Identify which cell holds the provided text, then report its (X, Y) central coordinate. 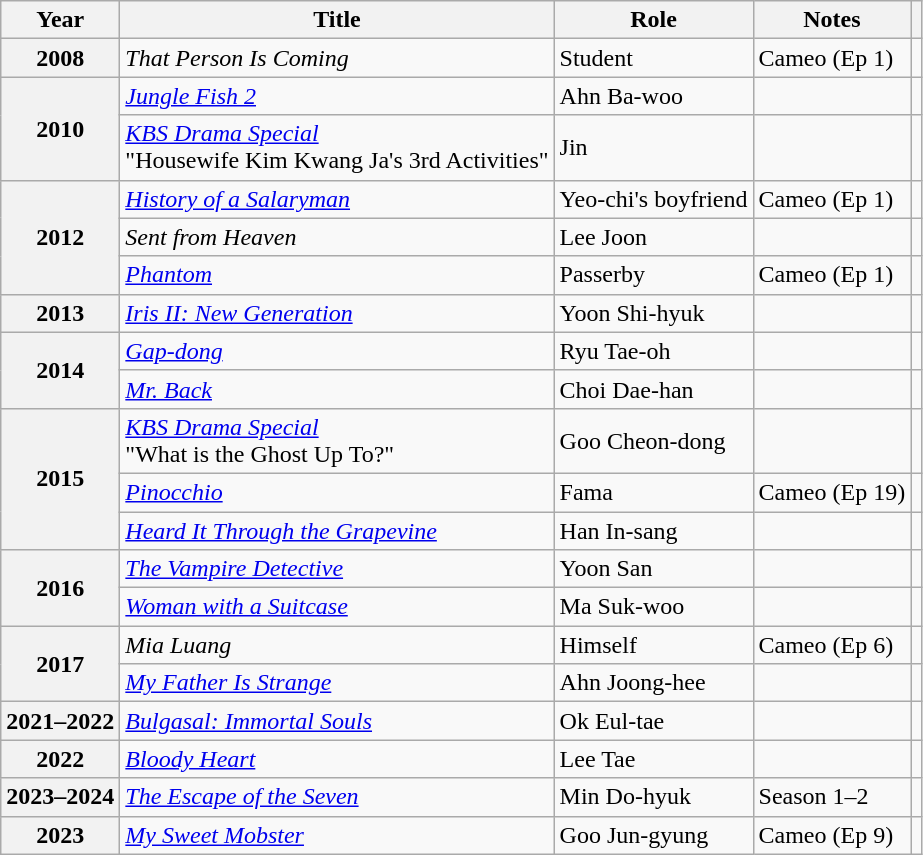
The Vampire Detective (337, 569)
That Person Is Coming (337, 58)
Season 1–2 (832, 797)
My Sweet Mobster (337, 835)
Heard It Through the Grapevine (337, 531)
Iris II: New Generation (337, 313)
Himself (654, 645)
Phantom (337, 275)
Lee Tae (654, 759)
Title (337, 20)
Mr. Back (337, 389)
Ahn Joong-hee (654, 683)
Year (60, 20)
Pinocchio (337, 492)
2015 (60, 478)
Role (654, 20)
History of a Salaryman (337, 199)
Ryu Tae-oh (654, 351)
Bulgasal: Immortal Souls (337, 721)
Cameo (Ep 6) (832, 645)
2017 (60, 664)
Mia Luang (337, 645)
Choi Dae-han (654, 389)
2023–2024 (60, 797)
Bloody Heart (337, 759)
Woman with a Suitcase (337, 607)
My Father Is Strange (337, 683)
Goo Jun-gyung (654, 835)
Han In-sang (654, 531)
Student (654, 58)
Jin (654, 148)
Min Do-hyuk (654, 797)
Notes (832, 20)
2008 (60, 58)
Passerby (654, 275)
KBS Drama Special"Housewife Kim Kwang Ja's 3rd Activities" (337, 148)
Fama (654, 492)
Cameo (Ep 19) (832, 492)
2010 (60, 128)
KBS Drama Special"What is the Ghost Up To?" (337, 440)
Lee Joon (654, 237)
The Escape of the Seven (337, 797)
Goo Cheon-dong (654, 440)
Jungle Fish 2 (337, 96)
2016 (60, 588)
Sent from Heaven (337, 237)
Cameo (Ep 9) (832, 835)
2014 (60, 370)
2023 (60, 835)
Yeo-chi's boyfriend (654, 199)
Ok Eul-tae (654, 721)
Ahn Ba-woo (654, 96)
2013 (60, 313)
2022 (60, 759)
2021–2022 (60, 721)
Yoon San (654, 569)
2012 (60, 237)
Ma Suk-woo (654, 607)
Yoon Shi-hyuk (654, 313)
Gap-dong (337, 351)
